From the cell containing the given text, extract its center point as [x, y] coordinate. 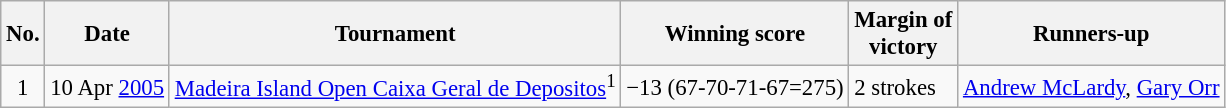
Andrew McLardy, Gary Orr [1092, 87]
No. [23, 34]
Tournament [395, 34]
1 [23, 87]
Runners-up [1092, 34]
Madeira Island Open Caixa Geral de Depositos1 [395, 87]
10 Apr 2005 [107, 87]
Winning score [735, 34]
−13 (67-70-71-67=275) [735, 87]
Margin ofvictory [904, 34]
2 strokes [904, 87]
Date [107, 34]
